Search for the cell housing the specified text and yield its (X, Y) center coordinate. 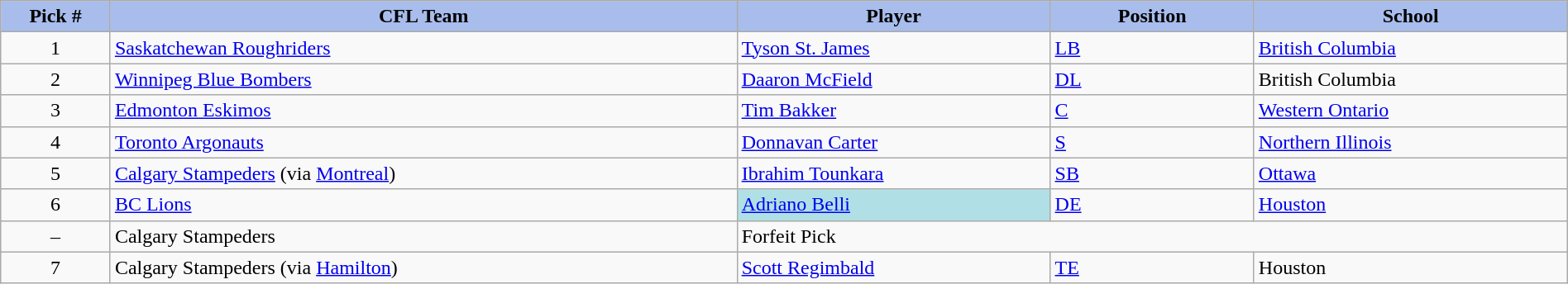
Position (1152, 17)
Adriano Belli (893, 205)
Scott Regimbald (893, 267)
7 (56, 267)
Tyson St. James (893, 48)
Ottawa (1411, 173)
LB (1152, 48)
CFL Team (423, 17)
1 (56, 48)
Edmonton Eskimos (423, 111)
Saskatchewan Roughriders (423, 48)
S (1152, 142)
Calgary Stampeders (via Hamilton) (423, 267)
Pick # (56, 17)
SB (1152, 173)
Donnavan Carter (893, 142)
2 (56, 79)
Calgary Stampeders (423, 236)
Calgary Stampeders (via Montreal) (423, 173)
5 (56, 173)
BC Lions (423, 205)
– (56, 236)
DE (1152, 205)
Player (893, 17)
3 (56, 111)
Tim Bakker (893, 111)
Toronto Argonauts (423, 142)
6 (56, 205)
Northern Illinois (1411, 142)
Winnipeg Blue Bombers (423, 79)
DL (1152, 79)
Western Ontario (1411, 111)
Forfeit Pick (1152, 236)
School (1411, 17)
C (1152, 111)
4 (56, 142)
Ibrahim Tounkara (893, 173)
TE (1152, 267)
Daaron McField (893, 79)
